From the cell containing the given text, extract its center point as [x, y] coordinate. 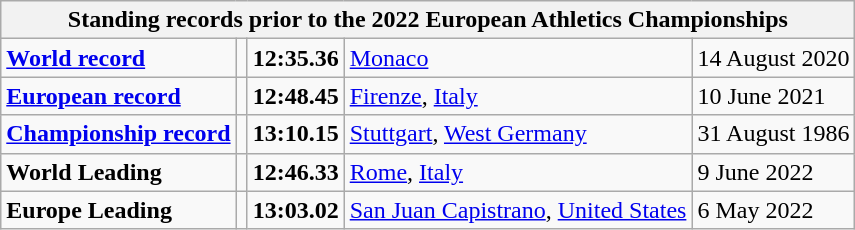
31 August 1986 [774, 134]
Championship record [118, 134]
9 June 2022 [774, 172]
14 August 2020 [774, 58]
European record [118, 96]
12:46.33 [296, 172]
World record [118, 58]
Stuttgart, West Germany [518, 134]
12:48.45 [296, 96]
10 June 2021 [774, 96]
Europe Leading [118, 210]
Monaco [518, 58]
San Juan Capistrano, United States [518, 210]
12:35.36 [296, 58]
13:03.02 [296, 210]
6 May 2022 [774, 210]
Firenze, Italy [518, 96]
13:10.15 [296, 134]
World Leading [118, 172]
Rome, Italy [518, 172]
Standing records prior to the 2022 European Athletics Championships [428, 20]
